Capture the cell that displays the provided text and extract its [X, Y] central coordinate. 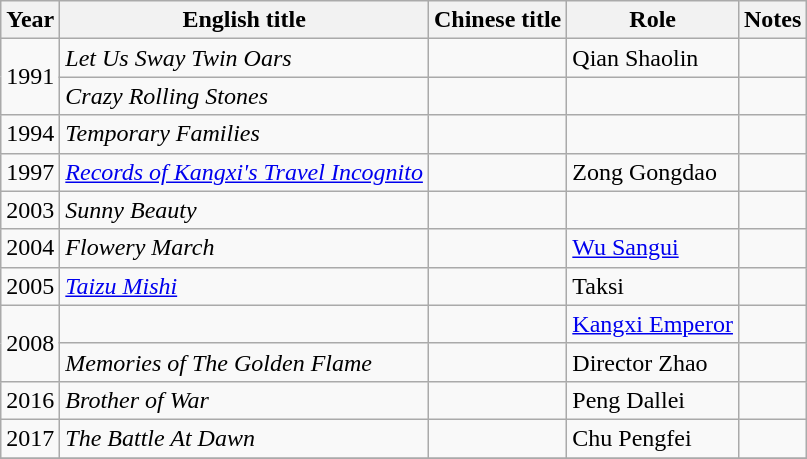
Year [30, 20]
Kangxi Emperor [653, 324]
1991 [30, 77]
Crazy Rolling Stones [244, 96]
2004 [30, 248]
Wu Sangui [653, 248]
Qian Shaolin [653, 58]
Let Us Sway Twin Oars [244, 58]
Role [653, 20]
Chu Pengfei [653, 438]
Sunny Beauty [244, 210]
Chinese title [497, 20]
Taksi [653, 286]
1994 [30, 134]
Zong Gongdao [653, 172]
Brother of War [244, 400]
Notes [772, 20]
1997 [30, 172]
The Battle At Dawn [244, 438]
2003 [30, 210]
Peng Dallei [653, 400]
English title [244, 20]
2005 [30, 286]
2016 [30, 400]
2017 [30, 438]
Director Zhao [653, 362]
Flowery March [244, 248]
2008 [30, 343]
Temporary Families [244, 134]
Memories of The Golden Flame [244, 362]
Taizu Mishi [244, 286]
Records of Kangxi's Travel Incognito [244, 172]
